From the cell containing the given text, extract its center point as (X, Y) coordinate. 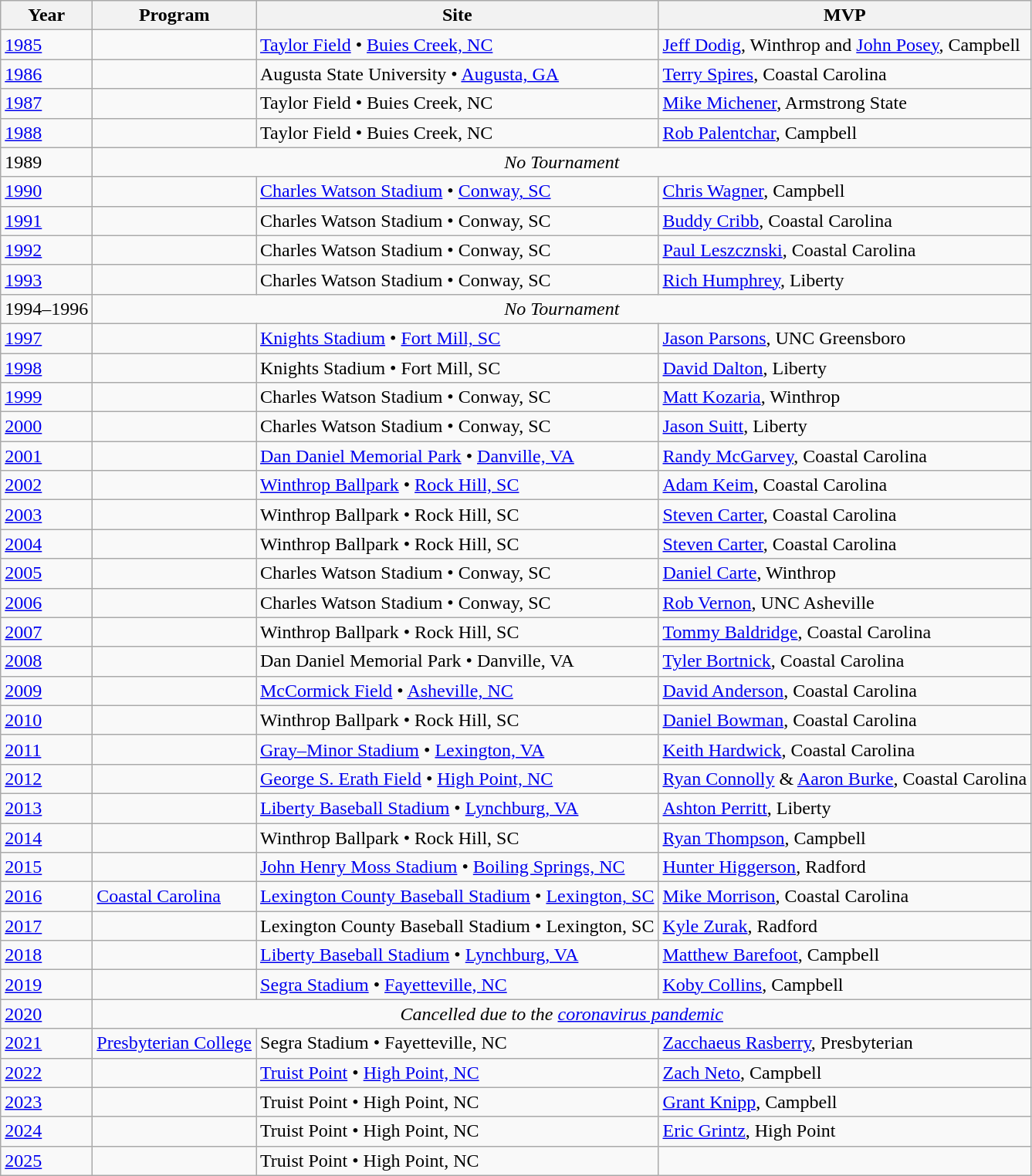
Buddy Cribb, Coastal Carolina (844, 221)
2016 (46, 897)
Jason Parsons, UNC Greensboro (844, 338)
Coastal Carolina (174, 897)
2022 (46, 1073)
Ashton Perritt, Liberty (844, 808)
Eric Grintz, High Point (844, 1131)
Matt Kozaria, Winthrop (844, 397)
MVP (844, 15)
Rob Vernon, UNC Asheville (844, 603)
1992 (46, 250)
2018 (46, 955)
1988 (46, 133)
2010 (46, 720)
Ryan Thompson, Campbell (844, 837)
2024 (46, 1131)
2019 (46, 985)
2001 (46, 456)
Tommy Baldridge, Coastal Carolina (844, 632)
2005 (46, 573)
1999 (46, 397)
Presbyterian College (174, 1043)
2012 (46, 779)
1998 (46, 368)
Grant Knipp, Campbell (844, 1102)
2011 (46, 749)
Site (457, 15)
1993 (46, 279)
Chris Wagner, Campbell (844, 191)
Kyle Zurak, Radford (844, 926)
Mike Michener, Armstrong State (844, 103)
Mike Morrison, Coastal Carolina (844, 897)
2002 (46, 485)
Cancelled due to the coronavirus pandemic (562, 1014)
Zacchaeus Rasberry, Presbyterian (844, 1043)
2014 (46, 837)
2004 (46, 544)
1985 (46, 45)
1987 (46, 103)
George S. Erath Field • High Point, NC (457, 779)
Keith Hardwick, Coastal Carolina (844, 749)
Program (174, 15)
Jeff Dodig, Winthrop and John Posey, Campbell (844, 45)
1994–1996 (46, 309)
2020 (46, 1014)
2015 (46, 867)
Rich Humphrey, Liberty (844, 279)
Paul Leszcznski, Coastal Carolina (844, 250)
2008 (46, 661)
McCormick Field • Asheville, NC (457, 691)
Year (46, 15)
2021 (46, 1043)
2003 (46, 515)
David Anderson, Coastal Carolina (844, 691)
Daniel Bowman, Coastal Carolina (844, 720)
Augusta State University • Augusta, GA (457, 74)
2007 (46, 632)
2006 (46, 603)
Hunter Higgerson, Radford (844, 867)
Daniel Carte, Winthrop (844, 573)
Tyler Bortnick, Coastal Carolina (844, 661)
Koby Collins, Campbell (844, 985)
Jason Suitt, Liberty (844, 427)
Rob Palentchar, Campbell (844, 133)
David Dalton, Liberty (844, 368)
Randy McGarvey, Coastal Carolina (844, 456)
2023 (46, 1102)
Zach Neto, Campbell (844, 1073)
1986 (46, 74)
Terry Spires, Coastal Carolina (844, 74)
Matthew Barefoot, Campbell (844, 955)
1997 (46, 338)
2017 (46, 926)
Adam Keim, Coastal Carolina (844, 485)
1991 (46, 221)
2025 (46, 1161)
Ryan Connolly & Aaron Burke, Coastal Carolina (844, 779)
2013 (46, 808)
2009 (46, 691)
John Henry Moss Stadium • Boiling Springs, NC (457, 867)
Gray–Minor Stadium • Lexington, VA (457, 749)
1990 (46, 191)
1989 (46, 162)
2000 (46, 427)
